Determine the [X, Y] coordinate at the center of the cell enclosing the given text.  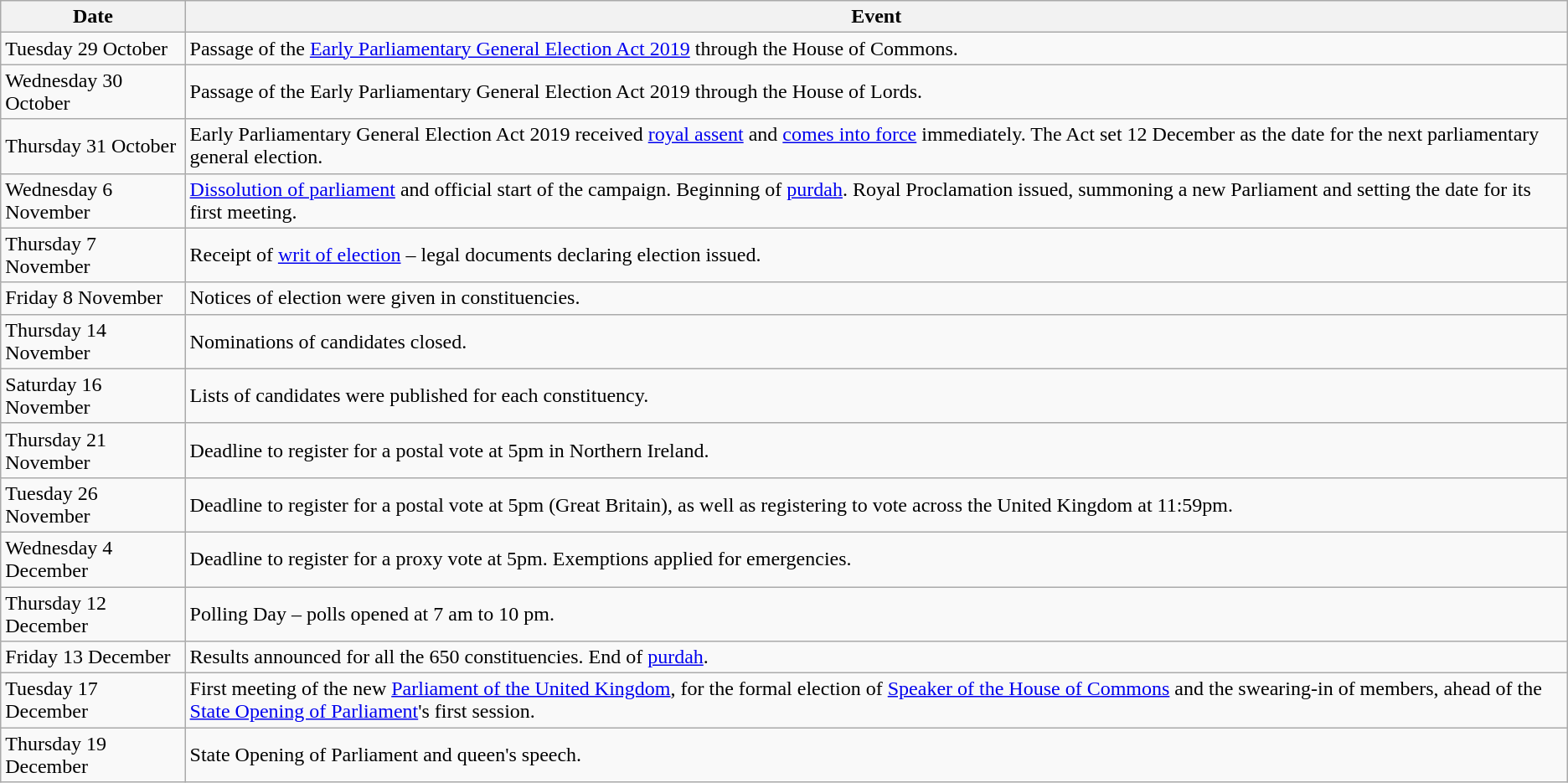
Thursday 7 November [93, 255]
Results announced for all the 650 constituencies. End of purdah. [876, 657]
Wednesday 4 December [93, 559]
Passage of the Early Parliamentary General Election Act 2019 through the House of Commons. [876, 49]
Friday 8 November [93, 298]
Thursday 14 November [93, 342]
Thursday 21 November [93, 451]
Tuesday 29 October [93, 49]
Receipt of writ of election – legal documents declaring election issued. [876, 255]
Tuesday 17 December [93, 700]
Thursday 31 October [93, 146]
Wednesday 6 November [93, 201]
Event [876, 17]
Nominations of candidates closed. [876, 342]
Polling Day – polls opened at 7 am to 10 pm. [876, 613]
Deadline to register for a proxy vote at 5pm. Exemptions applied for emergencies. [876, 559]
Date [93, 17]
Deadline to register for a postal vote at 5pm in Northern Ireland. [876, 451]
Thursday 19 December [93, 755]
Deadline to register for a postal vote at 5pm (Great Britain), as well as registering to vote across the United Kingdom at 11:59pm. [876, 504]
Tuesday 26 November [93, 504]
Friday 13 December [93, 657]
Lists of candidates were published for each constituency. [876, 395]
Notices of election were given in constituencies. [876, 298]
Saturday 16 November [93, 395]
State Opening of Parliament and queen's speech. [876, 755]
Passage of the Early Parliamentary General Election Act 2019 through the House of Lords. [876, 92]
Wednesday 30 October [93, 92]
Thursday 12 December [93, 613]
